Locate the cell with the specified text and output its [x, y] center coordinate. 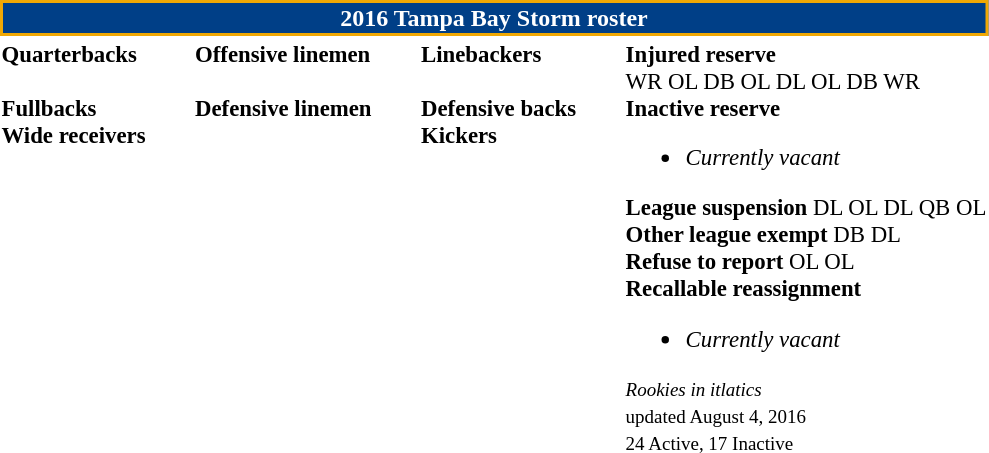
2016 Tampa Bay Storm roster [494, 18]
